Return the (X, Y) coordinate for the center point of the cell that contains the specified text.  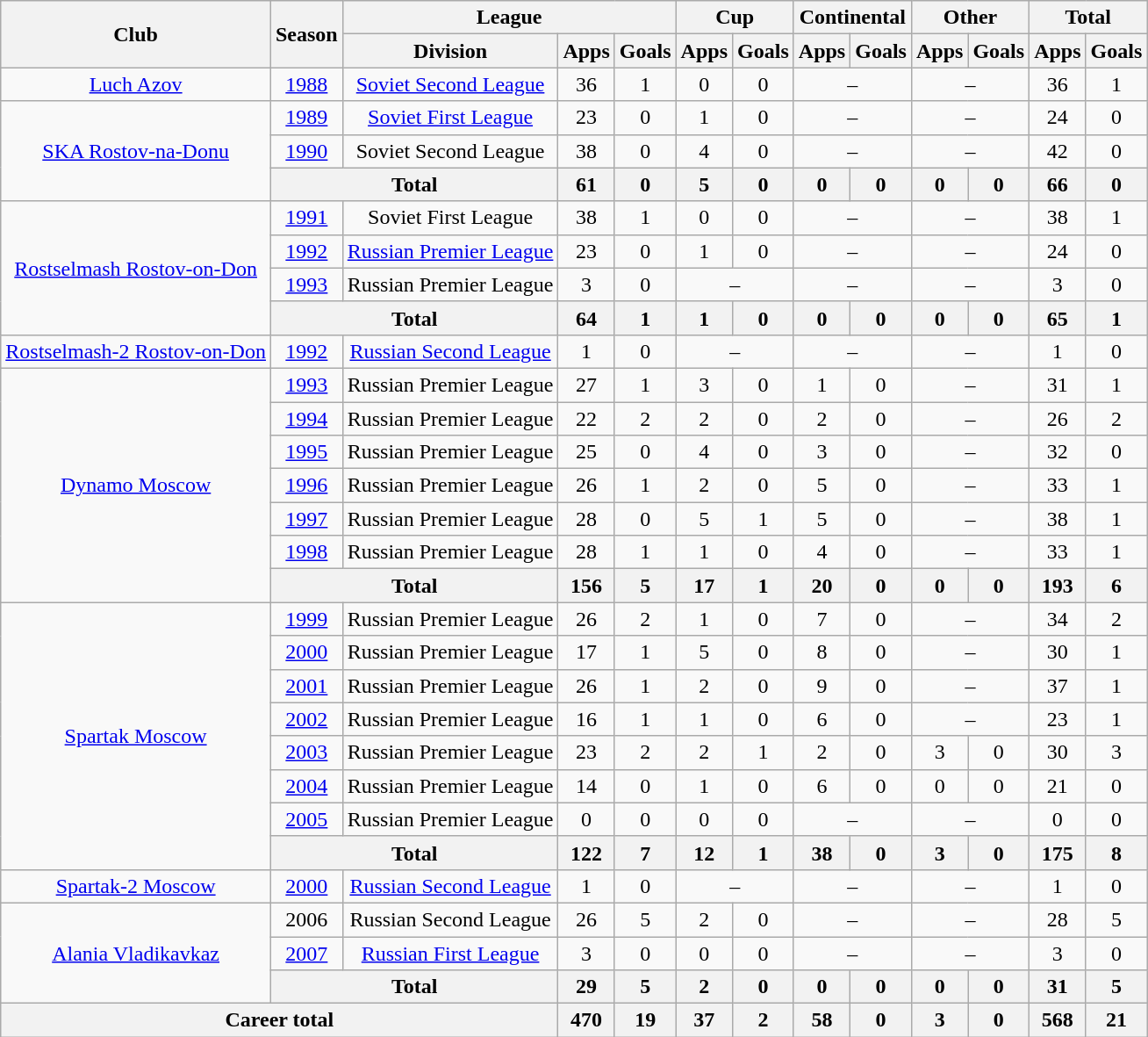
Alania Vladikavkaz (136, 953)
1998 (306, 552)
1994 (306, 419)
2002 (306, 719)
22 (586, 419)
14 (586, 786)
34 (1058, 619)
12 (704, 853)
League (509, 18)
1989 (306, 118)
122 (586, 853)
2007 (306, 953)
20 (822, 586)
1995 (306, 452)
1990 (306, 151)
1997 (306, 519)
9 (822, 686)
Luch Azov (136, 84)
2005 (306, 819)
Club (136, 34)
156 (586, 586)
27 (586, 385)
1988 (306, 84)
SKA Rostov-na-Donu (136, 151)
Career total (279, 1020)
1991 (306, 218)
2001 (306, 686)
61 (586, 184)
1996 (306, 486)
Dynamo Moscow (136, 485)
Spartak Moscow (136, 736)
Rostselmash-2 Rostov-on-Don (136, 351)
25 (586, 452)
Other (970, 18)
175 (1058, 853)
29 (586, 987)
Cup (735, 18)
65 (1058, 318)
Russian First League (450, 953)
2004 (306, 786)
16 (586, 719)
568 (1058, 1020)
58 (822, 1020)
Season (306, 34)
470 (586, 1020)
32 (1058, 452)
Division (450, 51)
Continental (852, 18)
2006 (306, 919)
193 (1058, 586)
2003 (306, 753)
Rostselmash Rostov-on-Don (136, 268)
1999 (306, 619)
19 (645, 1020)
64 (586, 318)
Spartak-2 Moscow (136, 886)
66 (1058, 184)
42 (1058, 151)
